Determine the (x, y) coordinate at the center of the cell enclosing the given text.  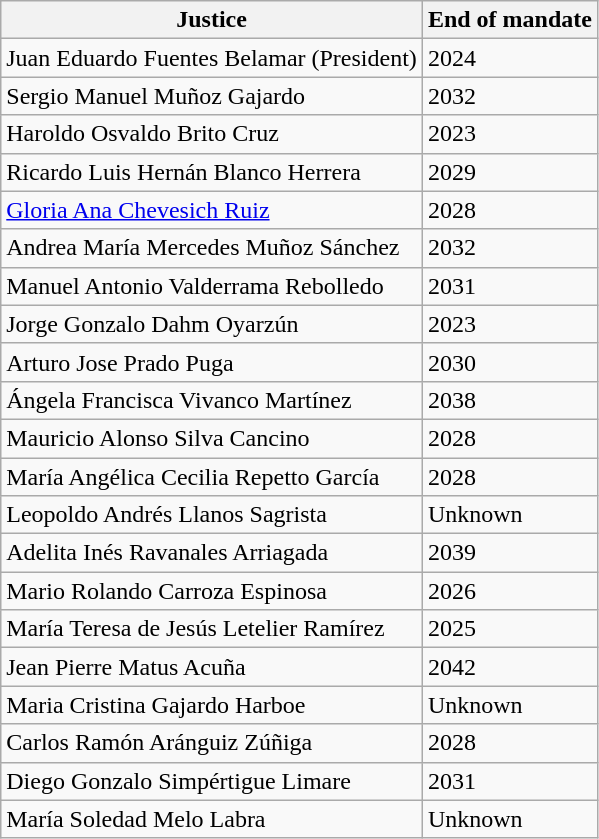
End of mandate (510, 20)
María Teresa de Jesús Letelier Ramírez (212, 629)
Maria Cristina Gajardo Harboe (212, 705)
Mario Rolando Carroza Espinosa (212, 591)
2039 (510, 553)
Sergio Manuel Muñoz Gajardo (212, 96)
Ángela Francisca Vivanco Martínez (212, 400)
María Soledad Melo Labra (212, 819)
Gloria Ana Chevesich Ruiz (212, 210)
Manuel Antonio Valderrama Rebolledo (212, 286)
Ricardo Luis Hernán Blanco Herrera (212, 172)
2042 (510, 667)
Juan Eduardo Fuentes Belamar (President) (212, 58)
2029 (510, 172)
2038 (510, 400)
Jorge Gonzalo Dahm Oyarzún (212, 324)
Jean Pierre Matus Acuña (212, 667)
Adelita Inés Ravanales Arriagada (212, 553)
Diego Gonzalo Simpértigue Limare (212, 781)
2026 (510, 591)
Arturo Jose Prado Puga (212, 362)
Carlos Ramón Aránguiz Zúñiga (212, 743)
Mauricio Alonso Silva Cancino (212, 438)
2025 (510, 629)
Andrea María Mercedes Muñoz Sánchez (212, 248)
Haroldo Osvaldo Brito Cruz (212, 134)
Justice (212, 20)
2024 (510, 58)
María Angélica Cecilia Repetto García (212, 477)
2030 (510, 362)
Leopoldo Andrés Llanos Sagrista (212, 515)
